Determine the [x, y] coordinate at the center of the cell enclosing the given text.  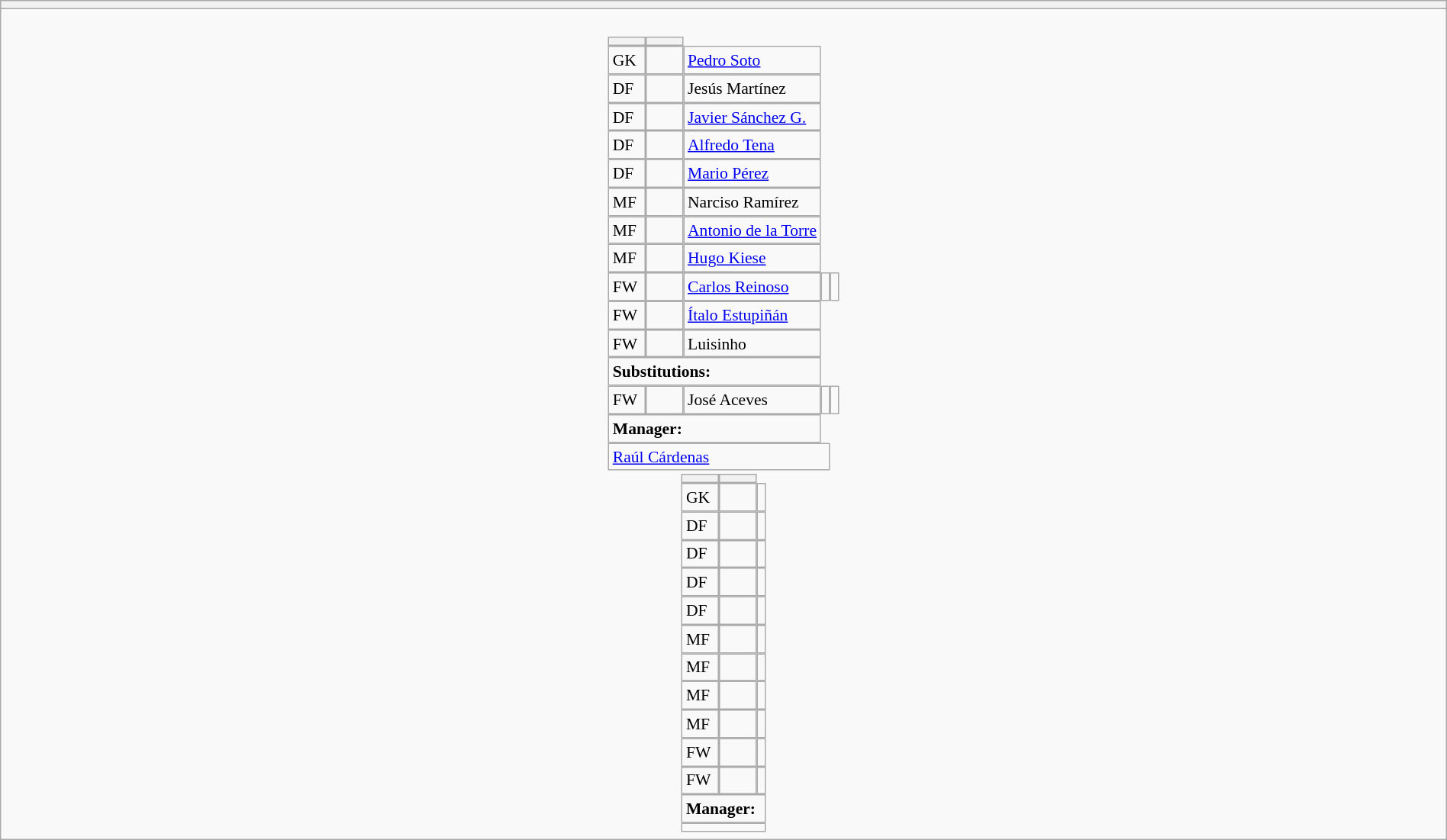
Ítalo Estupiñán [753, 314]
Narciso Ramírez [753, 201]
Raúl Cárdenas [719, 456]
Alfredo Tena [753, 145]
José Aceves [753, 400]
Hugo Kiese [753, 258]
Mario Pérez [753, 174]
Antonio de la Torre [753, 230]
Jesús Martínez [753, 89]
Javier Sánchez G. [753, 117]
Substitutions: [714, 372]
Carlos Reinoso [753, 287]
Luisinho [753, 343]
Pedro Soto [753, 60]
